Output the [x, y] coordinate of the center of the cell containing the given text.  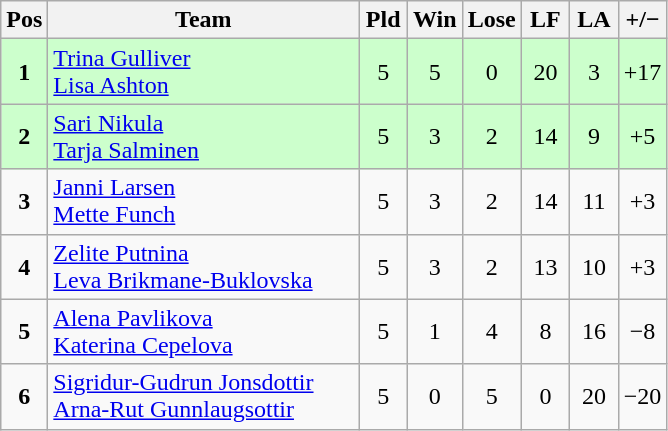
Lose [492, 20]
9 [594, 136]
Alena Pavlikova Katerina Cepelova [204, 332]
Team [204, 20]
−8 [642, 332]
Sari Nikula Tarja Salminen [204, 136]
Trina Gulliver Lisa Ashton [204, 72]
+5 [642, 136]
13 [546, 266]
LF [546, 20]
Zelite Putnina Leva Brikmane-Buklovska [204, 266]
Sigridur-Gudrun Jonsdottir Arna-Rut Gunnlaugsottir [204, 396]
Pos [24, 20]
LA [594, 20]
11 [594, 202]
16 [594, 332]
−20 [642, 396]
Win [434, 20]
+/− [642, 20]
10 [594, 266]
6 [24, 396]
Janni Larsen Mette Funch [204, 202]
8 [546, 332]
+17 [642, 72]
Pld [384, 20]
